Find where the given text appears and provide that cell's center as (x, y) coordinate. 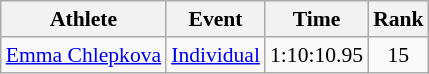
Athlete (84, 19)
15 (398, 55)
1:10:10.95 (316, 55)
Time (316, 19)
Rank (398, 19)
Individual (216, 55)
Emma Chlepkova (84, 55)
Event (216, 19)
